Return (X, Y) of the center of cell containing provided text 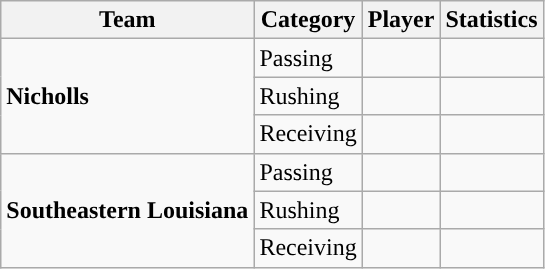
Southeastern Louisiana (128, 210)
Player (401, 20)
Team (128, 20)
Statistics (492, 20)
Category (308, 20)
Nicholls (128, 96)
